Return the (x, y) coordinate for the center point of the cell that contains the specified text.  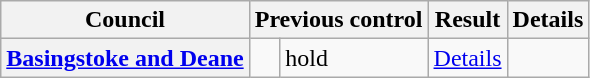
Result (468, 20)
Council (125, 20)
Previous control (338, 20)
hold (354, 58)
Basingstoke and Deane (125, 58)
